Identify which cell holds the provided text, then report its (x, y) central coordinate. 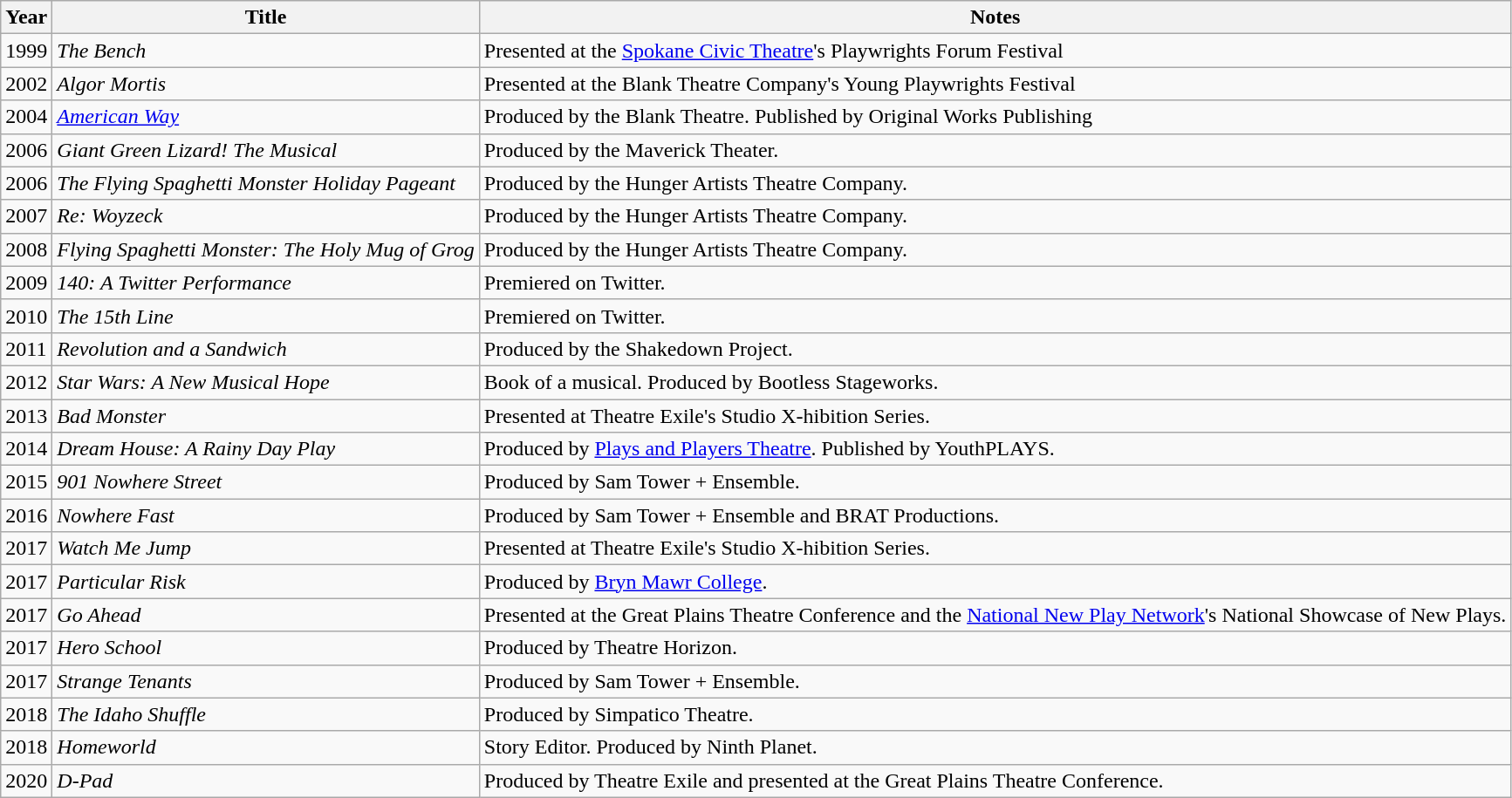
2004 (26, 117)
Year (26, 17)
Re: Woyzeck (265, 216)
Story Editor. Produced by Ninth Planet. (995, 747)
Giant Green Lizard! The Musical (265, 150)
Notes (995, 17)
The Flying Spaghetti Monster Holiday Pageant (265, 183)
2002 (26, 84)
Title (265, 17)
2013 (26, 416)
Watch Me Jump (265, 549)
Produced by the Shakedown Project. (995, 349)
1999 (26, 51)
2012 (26, 382)
2011 (26, 349)
Produced by Simpatico Theatre. (995, 714)
140: A Twitter Performance (265, 283)
Go Ahead (265, 615)
Produced by Theatre Horizon. (995, 648)
Nowhere Fast (265, 515)
American Way (265, 117)
Particular Risk (265, 582)
Homeworld (265, 747)
2007 (26, 216)
2008 (26, 249)
Produced by Bryn Mawr College. (995, 582)
Produced by Theatre Exile and presented at the Great Plains Theatre Conference. (995, 781)
Produced by Sam Tower + Ensemble and BRAT Productions. (995, 515)
Revolution and a Sandwich (265, 349)
Presented at the Blank Theatre Company's Young Playwrights Festival (995, 84)
Bad Monster (265, 416)
The Bench (265, 51)
Presented at the Great Plains Theatre Conference and the National New Play Network's National Showcase of New Plays. (995, 615)
Star Wars: A New Musical Hope (265, 382)
2015 (26, 482)
Produced by Plays and Players Theatre. Published by YouthPLAYS. (995, 449)
The 15th Line (265, 316)
2014 (26, 449)
2020 (26, 781)
Produced by the Blank Theatre. Published by Original Works Publishing (995, 117)
Algor Mortis (265, 84)
Hero School (265, 648)
Flying Spaghetti Monster: The Holy Mug of Grog (265, 249)
D-Pad (265, 781)
Produced by the Maverick Theater. (995, 150)
Book of a musical. Produced by Bootless Stageworks. (995, 382)
901 Nowhere Street (265, 482)
Strange Tenants (265, 681)
2009 (26, 283)
2016 (26, 515)
The Idaho Shuffle (265, 714)
Presented at the Spokane Civic Theatre's Playwrights Forum Festival (995, 51)
Dream House: A Rainy Day Play (265, 449)
2010 (26, 316)
